Scan for the cell matching the given text and deliver its [x, y] coordinate at center. 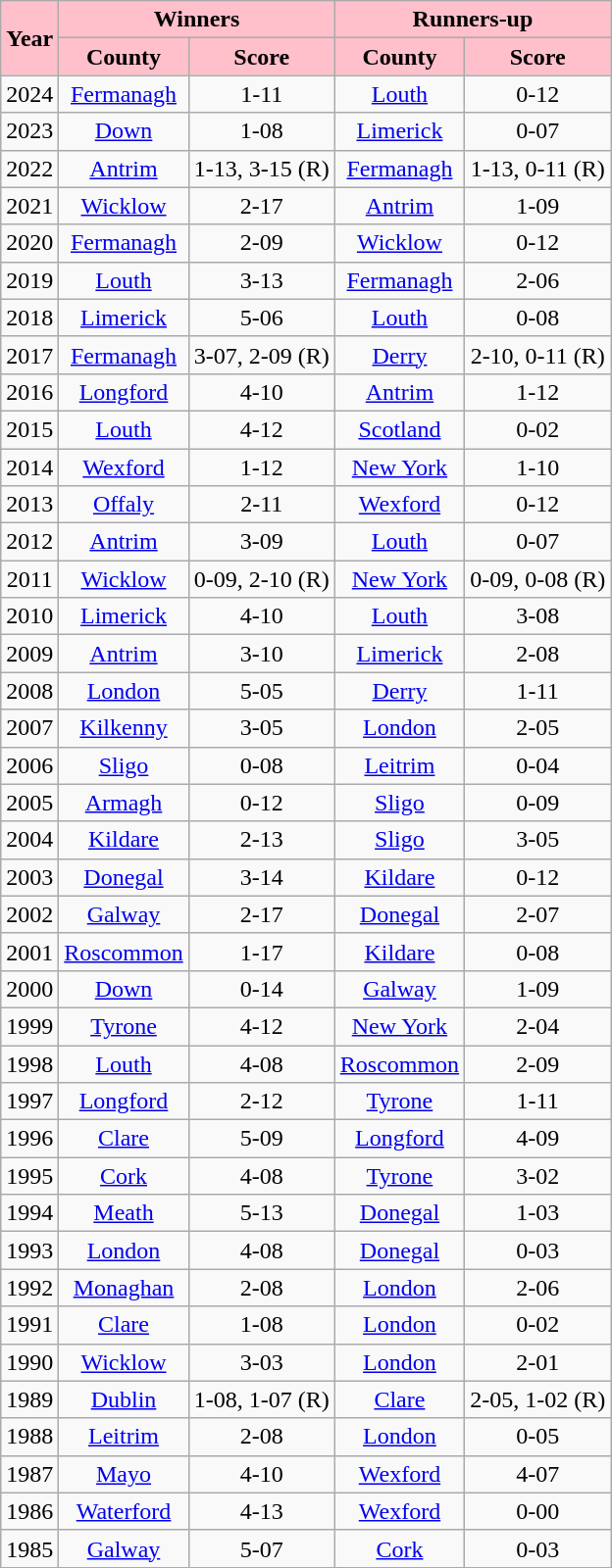
2021 [29, 206]
1998 [29, 1063]
3-08 [537, 616]
3-02 [537, 1176]
1-03 [537, 1213]
2005 [29, 803]
2010 [29, 616]
1992 [29, 1288]
1988 [29, 1437]
2022 [29, 169]
3-10 [261, 654]
5-09 [261, 1139]
4-07 [537, 1474]
Monaghan [124, 1288]
0-14 [261, 989]
1999 [29, 1026]
3-14 [261, 877]
2019 [29, 280]
Kilkenny [124, 728]
1990 [29, 1362]
0-09, 0-08 (R) [537, 579]
Waterford [124, 1511]
1991 [29, 1325]
1986 [29, 1511]
1993 [29, 1250]
2-12 [261, 1102]
1-08, 1-07 (R) [261, 1399]
Dublin [124, 1399]
Runners-up [473, 20]
Scotland [399, 429]
0-09, 2-10 (R) [261, 579]
2003 [29, 877]
4-13 [261, 1511]
2-11 [261, 505]
1989 [29, 1399]
0-09 [537, 803]
0-00 [537, 1511]
1987 [29, 1474]
2001 [29, 952]
2013 [29, 505]
2020 [29, 243]
5-06 [261, 318]
5-07 [261, 1548]
Offaly [124, 505]
2004 [29, 840]
Meath [124, 1213]
2015 [29, 429]
2012 [29, 542]
4-09 [537, 1139]
2-07 [537, 914]
1996 [29, 1139]
2000 [29, 989]
Year [29, 38]
2016 [29, 392]
2-05 [537, 728]
1-13, 3-15 (R) [261, 169]
2011 [29, 579]
1997 [29, 1102]
2002 [29, 914]
1994 [29, 1213]
Armagh [124, 803]
2014 [29, 467]
3-09 [261, 542]
2023 [29, 131]
3-13 [261, 280]
1-17 [261, 952]
0-04 [537, 765]
2024 [29, 94]
5-05 [261, 691]
2-05, 1-02 (R) [537, 1399]
2009 [29, 654]
0-05 [537, 1437]
1-13, 0-11 (R) [537, 169]
2008 [29, 691]
5-13 [261, 1213]
Winners [196, 20]
2-04 [537, 1026]
2007 [29, 728]
1985 [29, 1548]
1995 [29, 1176]
Mayo [124, 1474]
2-10, 0-11 (R) [537, 355]
2018 [29, 318]
2017 [29, 355]
2-13 [261, 840]
1-10 [537, 467]
3-07, 2-09 (R) [261, 355]
3-03 [261, 1362]
2-01 [537, 1362]
2006 [29, 765]
